Detect which cell encompasses the target text, then output its (X, Y) center coordinate. 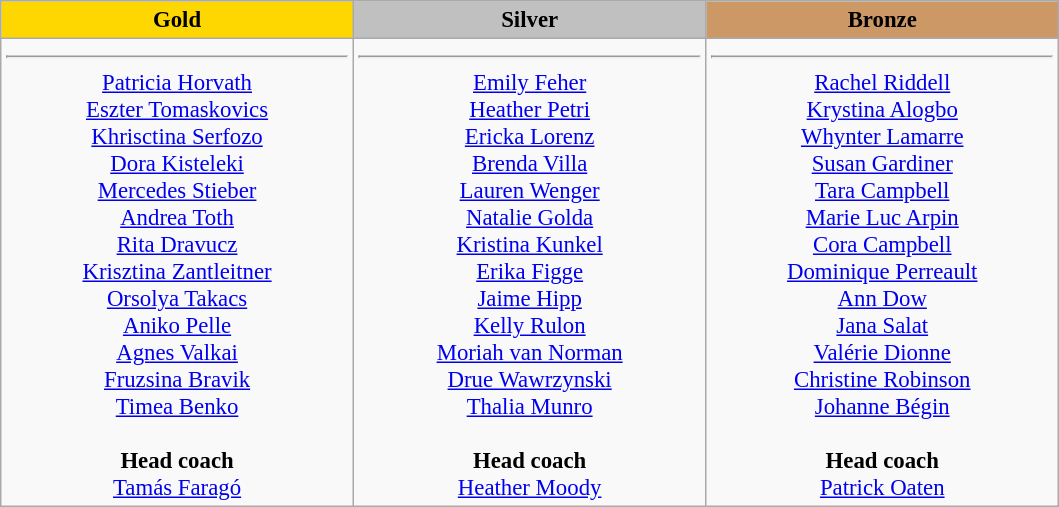
Silver (530, 20)
Bronze (882, 20)
Gold (178, 20)
